Output the [X, Y] coordinate of the center of the cell containing the given text.  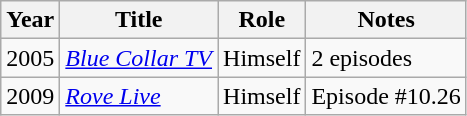
2009 [30, 96]
Notes [386, 20]
2005 [30, 58]
Episode #10.26 [386, 96]
Blue Collar TV [139, 58]
Role [262, 20]
Rove Live [139, 96]
2 episodes [386, 58]
Title [139, 20]
Year [30, 20]
